Provide the [X, Y] coordinate of the cell's center where the given text is located.  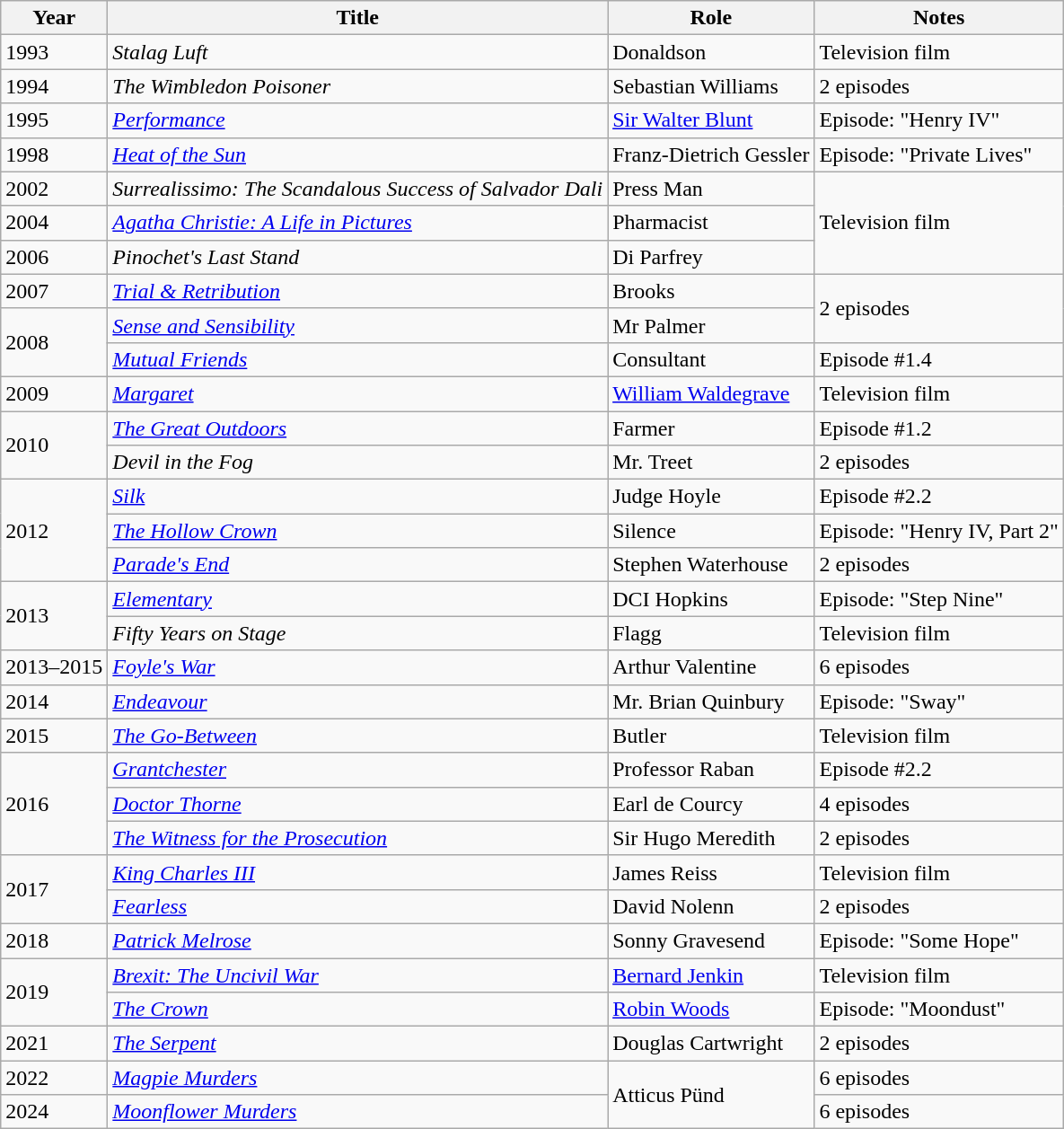
2007 [54, 291]
Fifty Years on Stage [357, 633]
Performance [357, 120]
The Serpent [357, 1044]
Pinochet's Last Stand [357, 257]
Episode #1.4 [939, 359]
Mutual Friends [357, 359]
Douglas Cartwright [711, 1044]
Episode: "Some Hope" [939, 940]
Episode: "Sway" [939, 701]
Episode: "Moondust" [939, 1010]
Episode: "Step Nine" [939, 599]
Doctor Thorne [357, 804]
Atticus Pünd [711, 1095]
Notes [939, 18]
Agatha Christie: A Life in Pictures [357, 223]
Mr. Treet [711, 463]
2010 [54, 445]
Magpie Murders [357, 1078]
Consultant [711, 359]
Brooks [711, 291]
The Great Outdoors [357, 428]
Robin Woods [711, 1010]
2013 [54, 616]
Flagg [711, 633]
1994 [54, 86]
Heat of the Sun [357, 154]
Elementary [357, 599]
Episode: "Private Lives" [939, 154]
Moonflower Murders [357, 1112]
4 episodes [939, 804]
Title [357, 18]
The Witness for the Prosecution [357, 838]
Episode: "Henry IV" [939, 120]
Arthur Valentine [711, 667]
2021 [54, 1044]
Stephen Waterhouse [711, 565]
2006 [54, 257]
The Wimbledon Poisoner [357, 86]
Devil in the Fog [357, 463]
Sonny Gravesend [711, 940]
1995 [54, 120]
William Waldegrave [711, 393]
2018 [54, 940]
Franz-Dietrich Gessler [711, 154]
Sense and Sensibility [357, 325]
2014 [54, 701]
Surrealissimo: The Scandalous Success of Salvador Dali [357, 189]
Farmer [711, 428]
DCI Hopkins [711, 599]
2016 [54, 804]
2004 [54, 223]
2012 [54, 531]
Grantchester [357, 770]
Bernard Jenkin [711, 975]
Endeavour [357, 701]
Mr Palmer [711, 325]
2015 [54, 736]
James Reiss [711, 872]
Press Man [711, 189]
Sir Hugo Meredith [711, 838]
Fearless [357, 906]
Earl de Courcy [711, 804]
Episode #1.2 [939, 428]
Silence [711, 531]
2022 [54, 1078]
Sebastian Williams [711, 86]
David Nolenn [711, 906]
2017 [54, 889]
2002 [54, 189]
Donaldson [711, 52]
2019 [54, 992]
The Crown [357, 1010]
King Charles III [357, 872]
Foyle's War [357, 667]
Sir Walter Blunt [711, 120]
Role [711, 18]
Trial & Retribution [357, 291]
The Go-Between [357, 736]
Di Parfrey [711, 257]
2009 [54, 393]
Episode: "Henry IV, Part 2" [939, 531]
Patrick Melrose [357, 940]
Butler [711, 736]
1993 [54, 52]
Stalag Luft [357, 52]
1998 [54, 154]
Judge Hoyle [711, 497]
Mr. Brian Quinbury [711, 701]
Margaret [357, 393]
Pharmacist [711, 223]
2008 [54, 342]
Year [54, 18]
2024 [54, 1112]
The Hollow Crown [357, 531]
2013–2015 [54, 667]
Brexit: The Uncivil War [357, 975]
Professor Raban [711, 770]
Parade's End [357, 565]
Silk [357, 497]
